Output the [X, Y] coordinate of the center of the cell containing the given text.  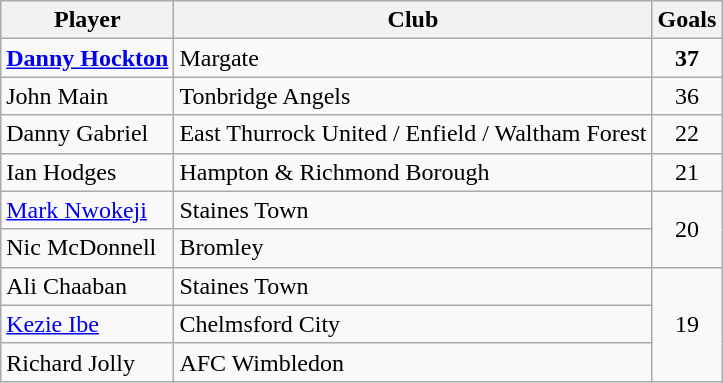
20 [687, 229]
Bromley [413, 248]
36 [687, 96]
Hampton & Richmond Borough [413, 172]
Kezie Ibe [88, 324]
Richard Jolly [88, 362]
Danny Gabriel [88, 134]
21 [687, 172]
AFC Wimbledon [413, 362]
Player [88, 20]
Goals [687, 20]
37 [687, 58]
22 [687, 134]
Tonbridge Angels [413, 96]
Nic McDonnell [88, 248]
Ian Hodges [88, 172]
19 [687, 324]
Club [413, 20]
Ali Chaaban [88, 286]
John Main [88, 96]
Chelmsford City [413, 324]
Mark Nwokeji [88, 210]
East Thurrock United / Enfield / Waltham Forest [413, 134]
Danny Hockton [88, 58]
Margate [413, 58]
